Pinpoint the cell where the given text exists, returning its [x, y] midpoint coordinate. 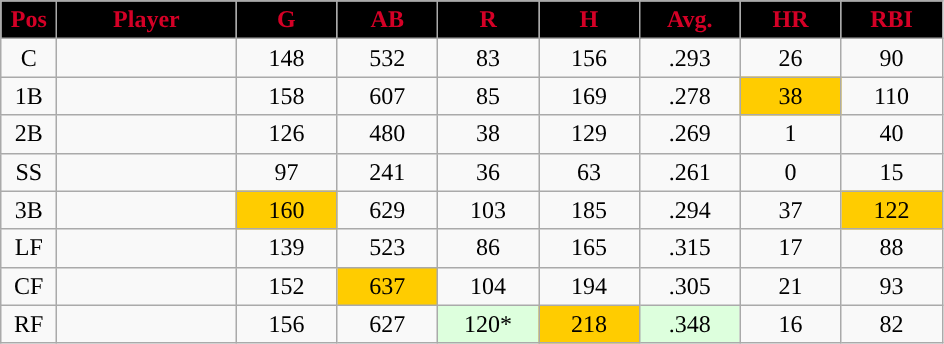
HR [790, 20]
AB [388, 20]
Pos [29, 20]
194 [590, 286]
LF [29, 248]
169 [590, 96]
104 [488, 286]
122 [892, 210]
103 [488, 210]
185 [590, 210]
26 [790, 58]
CF [29, 286]
110 [892, 96]
.305 [690, 286]
.269 [690, 134]
.348 [690, 324]
126 [286, 134]
83 [488, 58]
15 [892, 172]
152 [286, 286]
RBI [892, 20]
139 [286, 248]
37 [790, 210]
148 [286, 58]
C [29, 58]
1 [790, 134]
Player [146, 20]
.293 [690, 58]
86 [488, 248]
SS [29, 172]
627 [388, 324]
3B [29, 210]
523 [388, 248]
607 [388, 96]
.278 [690, 96]
241 [388, 172]
1B [29, 96]
85 [488, 96]
40 [892, 134]
129 [590, 134]
17 [790, 248]
97 [286, 172]
480 [388, 134]
158 [286, 96]
RF [29, 324]
R [488, 20]
532 [388, 58]
G [286, 20]
629 [388, 210]
0 [790, 172]
16 [790, 324]
63 [590, 172]
160 [286, 210]
165 [590, 248]
93 [892, 286]
.261 [690, 172]
218 [590, 324]
H [590, 20]
637 [388, 286]
.315 [690, 248]
120* [488, 324]
21 [790, 286]
82 [892, 324]
88 [892, 248]
90 [892, 58]
2B [29, 134]
Avg. [690, 20]
36 [488, 172]
.294 [690, 210]
